Extract the (X, Y) coordinate from the center of the cell holding the provided text.  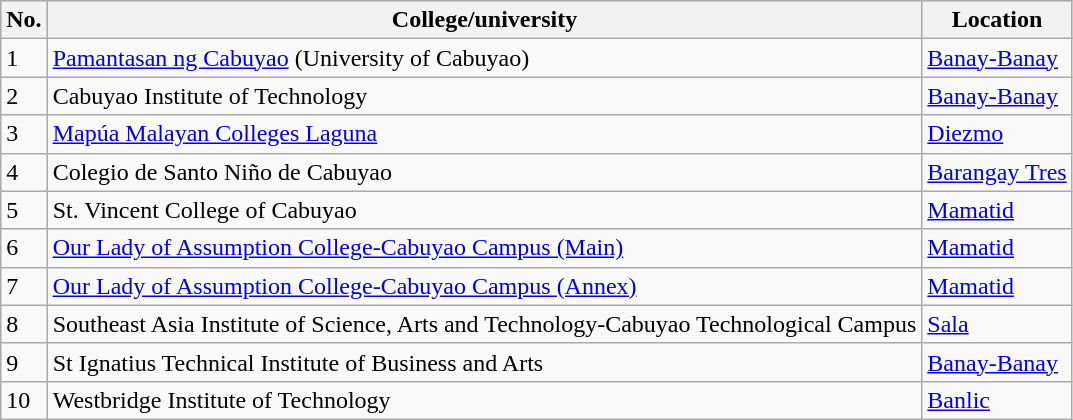
St. Vincent College of Cabuyao (484, 210)
Sala (997, 324)
Cabuyao Institute of Technology (484, 96)
Banlic (997, 400)
Location (997, 20)
St Ignatius Technical Institute of Business and Arts (484, 362)
8 (24, 324)
Westbridge Institute of Technology (484, 400)
Colegio de Santo Niño de Cabuyao (484, 172)
College/university (484, 20)
3 (24, 134)
No. (24, 20)
2 (24, 96)
Barangay Tres (997, 172)
6 (24, 248)
1 (24, 58)
Southeast Asia Institute of Science, Arts and Technology-Cabuyao Technological Campus (484, 324)
Our Lady of Assumption College-Cabuyao Campus (Annex) (484, 286)
9 (24, 362)
4 (24, 172)
Pamantasan ng Cabuyao (University of Cabuyao) (484, 58)
Diezmo (997, 134)
Our Lady of Assumption College-Cabuyao Campus (Main) (484, 248)
7 (24, 286)
Mapúa Malayan Colleges Laguna (484, 134)
5 (24, 210)
10 (24, 400)
